For the text-containing cell, return its midpoint in [x, y] coordinate format. 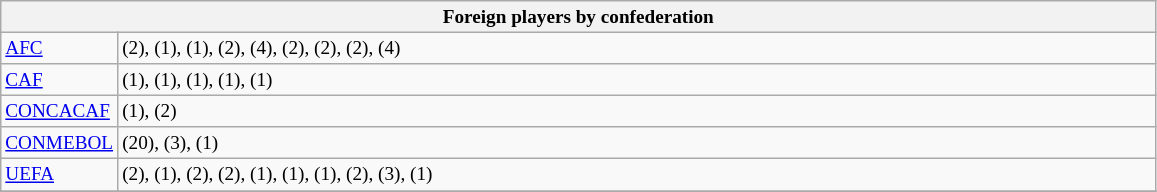
CONMEBOL [60, 143]
(2), (1), (2), (2), (1), (1), (1), (2), (3), (1) [637, 175]
(20), (3), (1) [637, 143]
Foreign players by confederation [578, 17]
AFC [60, 48]
(1), (1), (1), (1), (1) [637, 80]
(2), (1), (1), (2), (4), (2), (2), (2), (4) [637, 48]
CAF [60, 80]
(1), (2) [637, 111]
UEFA [60, 175]
CONCACAF [60, 111]
